Scan for the cell matching the given text and deliver its [X, Y] coordinate at center. 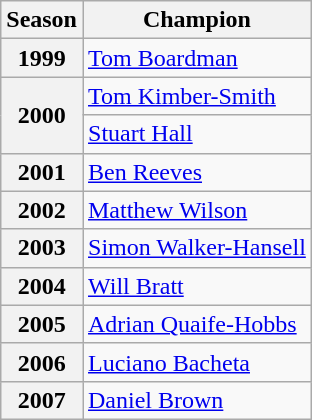
2007 [42, 400]
Daniel Brown [196, 400]
Ben Reeves [196, 172]
2000 [42, 115]
2001 [42, 172]
Adrian Quaife-Hobbs [196, 324]
2005 [42, 324]
Champion [196, 20]
Tom Boardman [196, 58]
Matthew Wilson [196, 210]
Tom Kimber-Smith [196, 96]
Stuart Hall [196, 134]
2003 [42, 248]
2004 [42, 286]
Will Bratt [196, 286]
Simon Walker-Hansell [196, 248]
2002 [42, 210]
Luciano Bacheta [196, 362]
1999 [42, 58]
Season [42, 20]
2006 [42, 362]
